Detect which cell encompasses the target text, then output its (x, y) center coordinate. 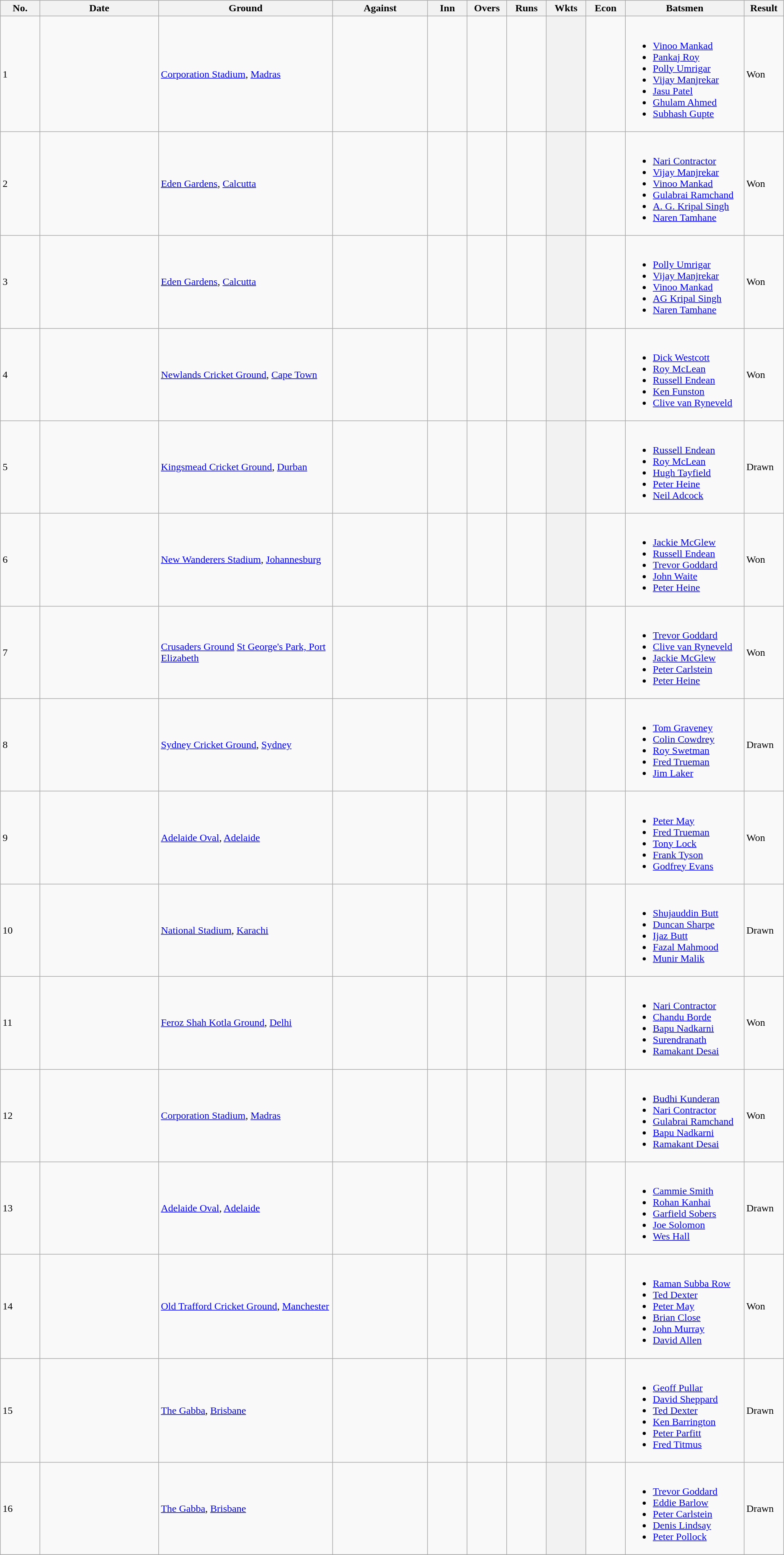
Newlands Cricket Ground, Cape Town (246, 375)
14 (20, 1307)
Shujauddin ButtDuncan SharpeIjaz ButtFazal MahmoodMunir Malik (684, 930)
16 (20, 1508)
Russell EndeanRoy McLeanHugh TayfieldPeter HeineNeil Adcock (684, 467)
3 (20, 282)
Trevor GoddardClive van RyneveldJackie McGlewPeter CarlsteinPeter Heine (684, 652)
Dick WestcottRoy McLeanRussell EndeanKen FunstonClive van Ryneveld (684, 375)
Against (380, 8)
National Stadium, Karachi (246, 930)
Inn (447, 8)
11 (20, 1022)
Jackie McGlewRussell EndeanTrevor GoddardJohn WaitePeter Heine (684, 560)
Trevor GoddardEddie BarlowPeter CarlsteinDenis LindsayPeter Pollock (684, 1508)
8 (20, 745)
Kingsmead Cricket Ground, Durban (246, 467)
Cammie SmithRohan KanhaiGarfield SobersJoe SolomonWes Hall (684, 1208)
Tom GraveneyColin CowdreyRoy SwetmanFred TruemanJim Laker (684, 745)
6 (20, 560)
Wkts (566, 8)
5 (20, 467)
Overs (487, 8)
Runs (526, 8)
Nari ContractorChandu BordeBapu NadkarniSurendranathRamakant Desai (684, 1022)
1 (20, 74)
Sydney Cricket Ground, Sydney (246, 745)
Polly UmrigarVijay ManjrekarVinoo MankadAG Kripal SinghNaren Tamhane (684, 282)
Result (764, 8)
Peter MayFred TruemanTony LockFrank TysonGodfrey Evans (684, 837)
Feroz Shah Kotla Ground, Delhi (246, 1022)
12 (20, 1115)
15 (20, 1410)
New Wanderers Stadium, Johannesburg (246, 560)
Ground (246, 8)
4 (20, 375)
Vinoo MankadPankaj RoyPolly UmrigarVijay ManjrekarJasu PatelGhulam AhmedSubhash Gupte (684, 74)
No. (20, 8)
Date (99, 8)
Raman Subba RowTed DexterPeter MayBrian CloseJohn MurrayDavid Allen (684, 1307)
Batsmen (684, 8)
9 (20, 837)
Budhi KunderanNari ContractorGulabrai RamchandBapu NadkarniRamakant Desai (684, 1115)
13 (20, 1208)
Nari ContractorVijay ManjrekarVinoo MankadGulabrai RamchandA. G. Kripal SinghNaren Tamhane (684, 184)
Crusaders Ground St George's Park, Port Elizabeth (246, 652)
Old Trafford Cricket Ground, Manchester (246, 1307)
Econ (606, 8)
10 (20, 930)
Geoff PullarDavid SheppardTed DexterKen BarringtonPeter ParfittFred Titmus (684, 1410)
7 (20, 652)
2 (20, 184)
